Search for the cell housing the specified text and yield its (X, Y) center coordinate. 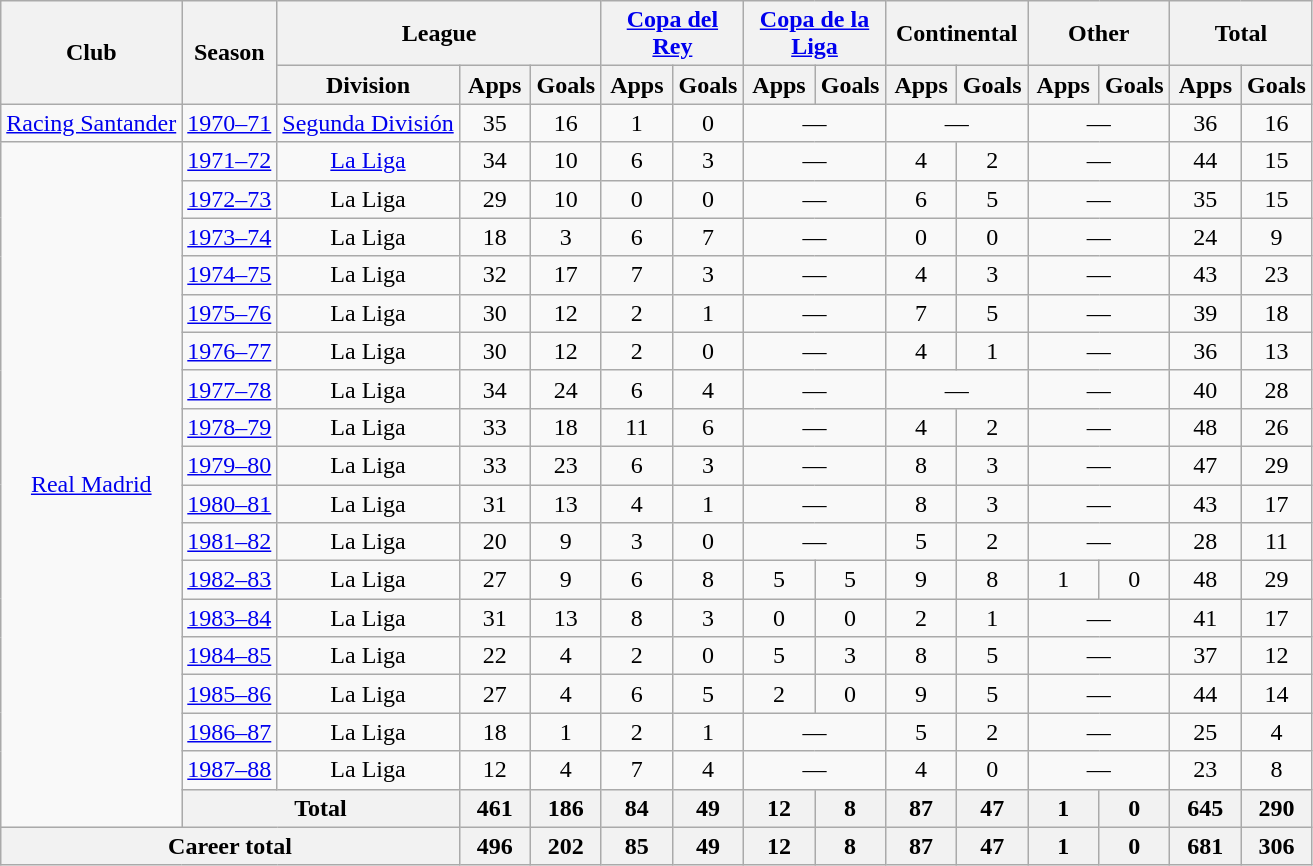
1986–87 (230, 732)
1971–72 (230, 161)
496 (494, 846)
1985–86 (230, 694)
1977–78 (230, 389)
1978–79 (230, 427)
1970–71 (230, 123)
186 (566, 808)
1981–82 (230, 542)
1975–76 (230, 313)
1987–88 (230, 770)
1976–77 (230, 351)
Season (230, 52)
Real Madrid (92, 484)
1979–80 (230, 465)
461 (494, 808)
1973–74 (230, 237)
25 (1206, 732)
Copa de la Liga (814, 34)
681 (1206, 846)
85 (636, 846)
Division (368, 85)
20 (494, 542)
Career total (230, 846)
1983–84 (230, 618)
Copa del Rey (672, 34)
1980–81 (230, 503)
39 (1206, 313)
290 (1276, 808)
1974–75 (230, 275)
202 (566, 846)
32 (494, 275)
1982–83 (230, 580)
Other (1099, 34)
37 (1206, 656)
84 (636, 808)
306 (1276, 846)
Club (92, 52)
League (440, 34)
14 (1276, 694)
Racing Santander (92, 123)
41 (1206, 618)
40 (1206, 389)
1972–73 (230, 199)
Continental (957, 34)
1984–85 (230, 656)
645 (1206, 808)
Segunda División (368, 123)
26 (1276, 427)
22 (494, 656)
